Pinpoint the cell where the given text exists, returning its [x, y] midpoint coordinate. 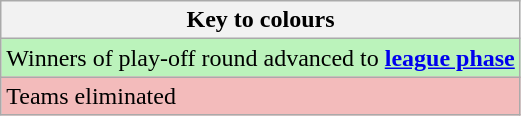
Teams eliminated [261, 96]
Key to colours [261, 20]
Winners of play-off round advanced to league phase [261, 58]
